From the cell containing the given text, extract its center point as (X, Y) coordinate. 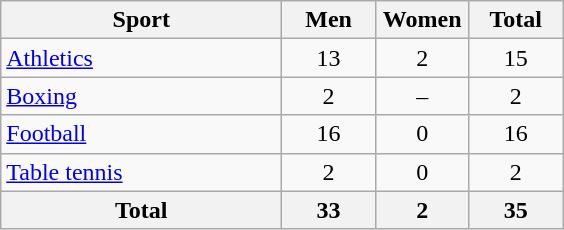
Women (422, 20)
13 (329, 58)
Men (329, 20)
33 (329, 210)
Athletics (142, 58)
35 (516, 210)
– (422, 96)
Football (142, 134)
Table tennis (142, 172)
Boxing (142, 96)
Sport (142, 20)
15 (516, 58)
